Find where the given text appears and provide that cell's center as (x, y) coordinate. 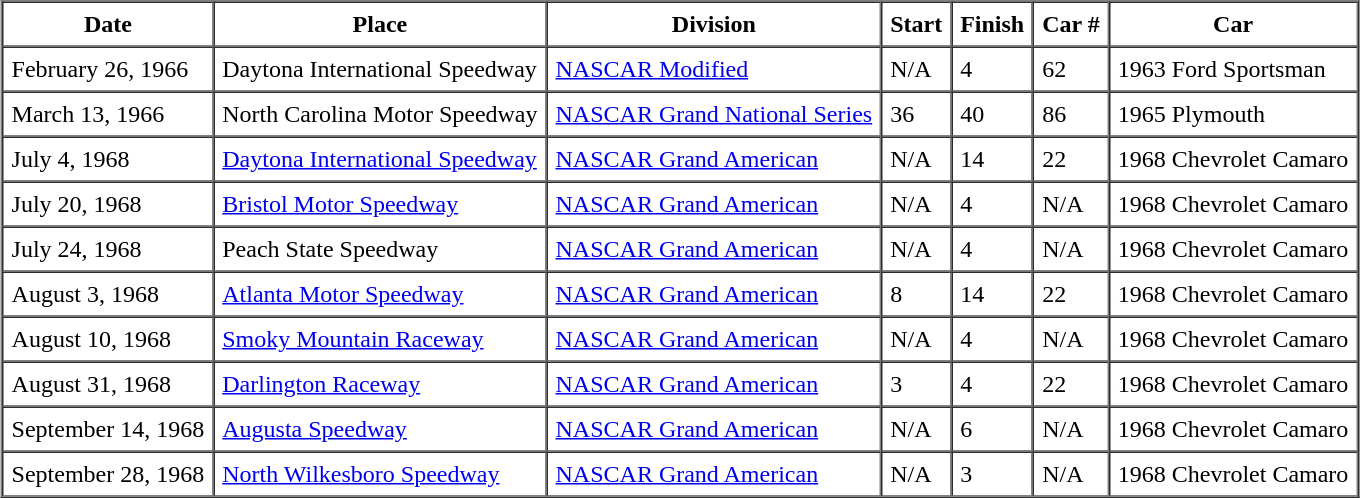
September 28, 1968 (108, 474)
August 10, 1968 (108, 338)
July 4, 1968 (108, 158)
36 (916, 114)
North Wilkesboro Speedway (380, 474)
Augusta Speedway (380, 428)
Car (1234, 24)
Atlanta Motor Speedway (380, 294)
6 (992, 428)
Darlington Raceway (380, 384)
March 13, 1966 (108, 114)
62 (1071, 68)
August 31, 1968 (108, 384)
August 3, 1968 (108, 294)
February 26, 1966 (108, 68)
Bristol Motor Speedway (380, 204)
NASCAR Grand National Series (714, 114)
Division (714, 24)
Car # (1071, 24)
Place (380, 24)
July 20, 1968 (108, 204)
Finish (992, 24)
1963 Ford Sportsman (1234, 68)
40 (992, 114)
Date (108, 24)
September 14, 1968 (108, 428)
1965 Plymouth (1234, 114)
Start (916, 24)
Smoky Mountain Raceway (380, 338)
NASCAR Modified (714, 68)
North Carolina Motor Speedway (380, 114)
8 (916, 294)
Peach State Speedway (380, 248)
86 (1071, 114)
July 24, 1968 (108, 248)
